Detect which cell encompasses the target text, then output its (X, Y) center coordinate. 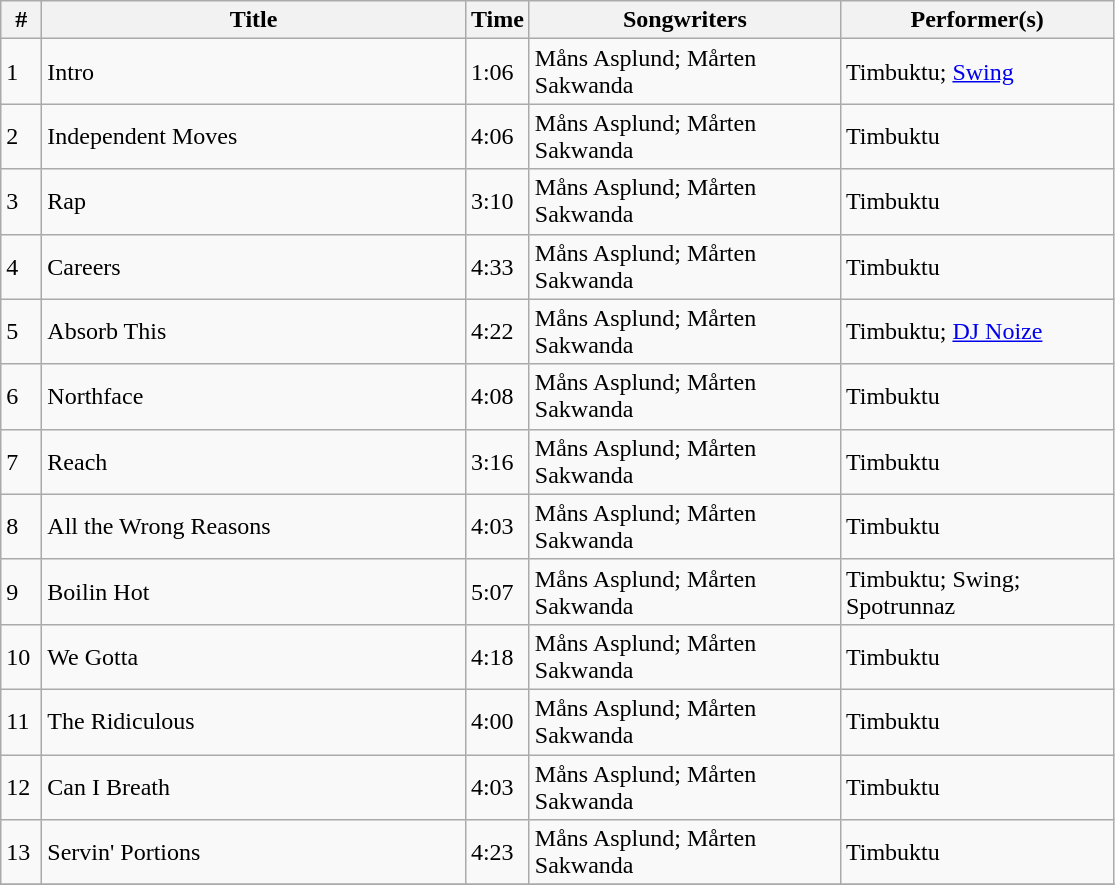
All the Wrong Reasons (254, 526)
1 (22, 72)
Timbuktu; DJ Noize (977, 332)
The Ridiculous (254, 722)
Timbuktu; Swing; Spotrunnaz (977, 592)
4:23 (497, 852)
Intro (254, 72)
# (22, 20)
4:00 (497, 722)
Absorb This (254, 332)
9 (22, 592)
Boilin Hot (254, 592)
Performer(s) (977, 20)
3:16 (497, 462)
6 (22, 396)
3:10 (497, 202)
Northface (254, 396)
Independent Moves (254, 136)
4:18 (497, 656)
8 (22, 526)
12 (22, 786)
11 (22, 722)
Title (254, 20)
2 (22, 136)
10 (22, 656)
Reach (254, 462)
4:22 (497, 332)
13 (22, 852)
5:07 (497, 592)
Rap (254, 202)
Careers (254, 266)
4:33 (497, 266)
4:06 (497, 136)
Can I Breath (254, 786)
1:06 (497, 72)
3 (22, 202)
Servin' Portions (254, 852)
4:08 (497, 396)
4 (22, 266)
We Gotta (254, 656)
Timbuktu; Swing (977, 72)
Time (497, 20)
7 (22, 462)
5 (22, 332)
Songwriters (684, 20)
